Pinpoint the cell where the given text exists, returning its [x, y] midpoint coordinate. 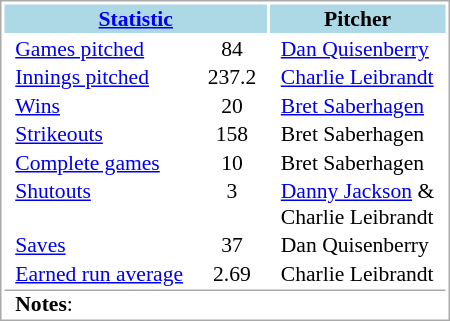
Statistic [135, 19]
Earned run average [98, 274]
Games pitched [98, 49]
Complete games [98, 163]
237.2 [232, 78]
10 [232, 163]
20 [232, 106]
Wins [98, 106]
Saves [98, 246]
Pitcher [358, 19]
158 [232, 135]
Notes: [224, 304]
84 [232, 49]
2.69 [232, 274]
37 [232, 246]
3 [232, 204]
Shutouts [98, 204]
Danny Jackson &Charlie Leibrandt [358, 204]
Strikeouts [98, 135]
Innings pitched [98, 78]
